For the text-containing cell, return its midpoint in (X, Y) coordinate format. 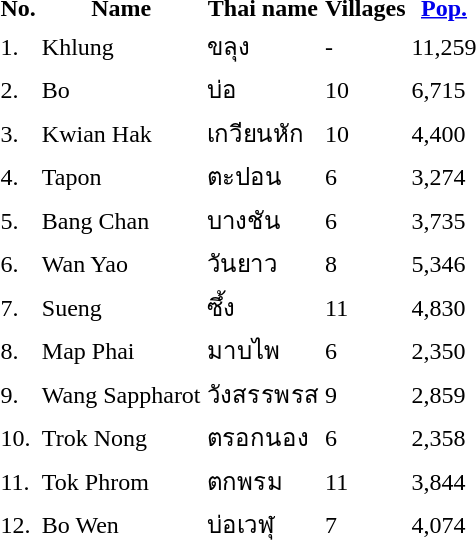
Tok Phrom (121, 481)
Tapon (121, 176)
มาบไพ (263, 350)
- (366, 46)
ตะปอน (263, 176)
วันยาว (263, 264)
Trok Nong (121, 438)
ขลุง (263, 46)
บางชัน (263, 220)
ซึ้ง (263, 307)
ตรอกนอง (263, 438)
เกวียนหัก (263, 133)
Khlung (121, 46)
Map Phai (121, 350)
Wang Sappharot (121, 394)
Sueng (121, 307)
Bang Chan (121, 220)
ตกพรม (263, 481)
วังสรรพรส (263, 394)
Kwian Hak (121, 133)
บ่อ (263, 90)
9 (366, 394)
8 (366, 264)
Bo (121, 90)
Wan Yao (121, 264)
